Pinpoint the cell where the given text exists, returning its (X, Y) midpoint coordinate. 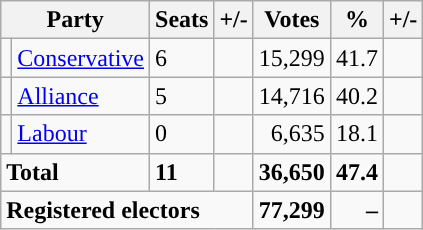
47.4 (356, 172)
0 (182, 134)
36,650 (292, 172)
77,299 (292, 210)
41.7 (356, 58)
– (356, 210)
5 (182, 96)
6 (182, 58)
Conservative (81, 58)
Alliance (81, 96)
14,716 (292, 96)
% (356, 20)
Registered electors (128, 210)
Labour (81, 134)
Seats (182, 20)
18.1 (356, 134)
Votes (292, 20)
15,299 (292, 58)
40.2 (356, 96)
Party (76, 20)
6,635 (292, 134)
Total (76, 172)
11 (182, 172)
